Pinpoint the cell where the given text exists, returning its (X, Y) midpoint coordinate. 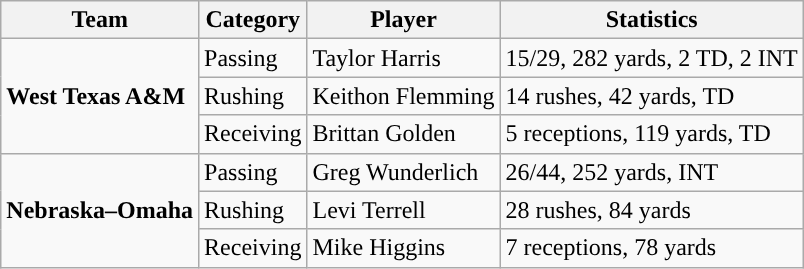
5 receptions, 119 yards, TD (652, 134)
Team (100, 20)
14 rushes, 42 yards, TD (652, 96)
15/29, 282 yards, 2 TD, 2 INT (652, 58)
Statistics (652, 20)
Category (253, 20)
Keithon Flemming (404, 96)
7 receptions, 78 yards (652, 248)
West Texas A&M (100, 96)
Levi Terrell (404, 210)
Greg Wunderlich (404, 172)
Player (404, 20)
28 rushes, 84 yards (652, 210)
Mike Higgins (404, 248)
Brittan Golden (404, 134)
26/44, 252 yards, INT (652, 172)
Taylor Harris (404, 58)
Nebraska–Omaha (100, 210)
